Scan for the cell matching the given text and deliver its (x, y) coordinate at center. 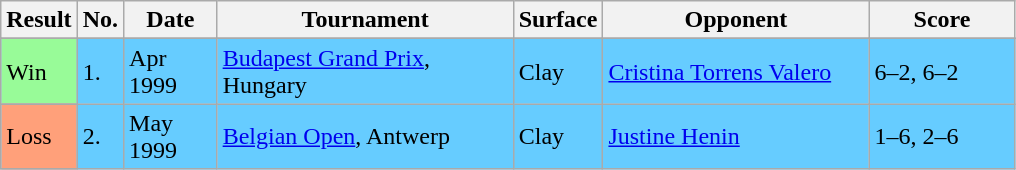
6–2, 6–2 (942, 72)
1. (100, 72)
2. (100, 136)
Cristina Torrens Valero (736, 72)
Score (942, 20)
Belgian Open, Antwerp (365, 136)
Budapest Grand Prix, Hungary (365, 72)
No. (100, 20)
Date (171, 20)
May 1999 (171, 136)
Surface (558, 20)
Apr 1999 (171, 72)
Justine Henin (736, 136)
Win (39, 72)
Opponent (736, 20)
Result (39, 20)
Loss (39, 136)
1–6, 2–6 (942, 136)
Tournament (365, 20)
